Capture the cell that displays the provided text and extract its [X, Y] central coordinate. 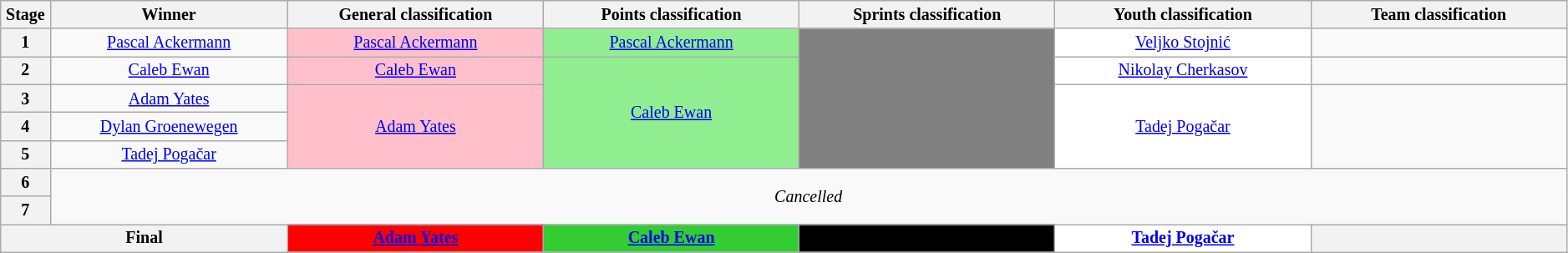
Cancelled [809, 197]
Points classification [671, 15]
Team classification [1439, 15]
4 [25, 127]
Winner [169, 15]
Dylan Groenewegen [169, 127]
Youth classification [1183, 15]
Veljko Stojnić [1183, 43]
Stage [25, 15]
Final [145, 239]
Nikolay Cherkasov [1183, 70]
5 [25, 154]
3 [25, 99]
2 [25, 70]
7 [25, 210]
General classification [415, 15]
Sprints classification [927, 15]
6 [25, 182]
1 [25, 43]
